Output the (x, y) coordinate of the center of the cell containing the given text.  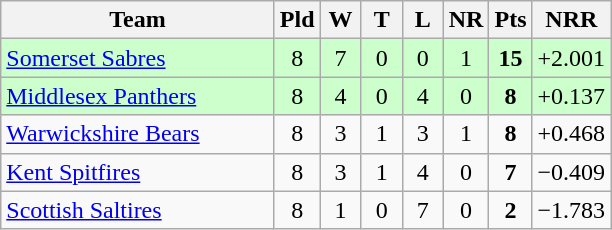
Pld (297, 20)
Scottish Saltires (138, 210)
W (340, 20)
+0.137 (572, 96)
2 (510, 210)
Team (138, 20)
−0.409 (572, 172)
Middlesex Panthers (138, 96)
−1.783 (572, 210)
Kent Spitfires (138, 172)
+0.468 (572, 134)
+2.001 (572, 58)
NR (466, 20)
L (422, 20)
T (382, 20)
NRR (572, 20)
Somerset Sabres (138, 58)
Warwickshire Bears (138, 134)
15 (510, 58)
Pts (510, 20)
